Locate the cell with the specified text and output its (X, Y) center coordinate. 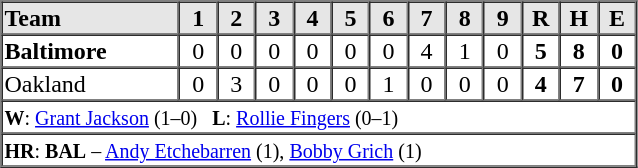
R (541, 18)
Baltimore (91, 50)
W: Grant Jackson (1–0) L: Rollie Fingers (0–1) (319, 116)
Team (91, 18)
9 (503, 18)
2 (236, 18)
Oakland (91, 84)
6 (388, 18)
H (579, 18)
E (617, 18)
HR: BAL – Andy Etchebarren (1), Bobby Grich (1) (319, 150)
